Provide the [x, y] coordinate of the cell's center where the given text is located.  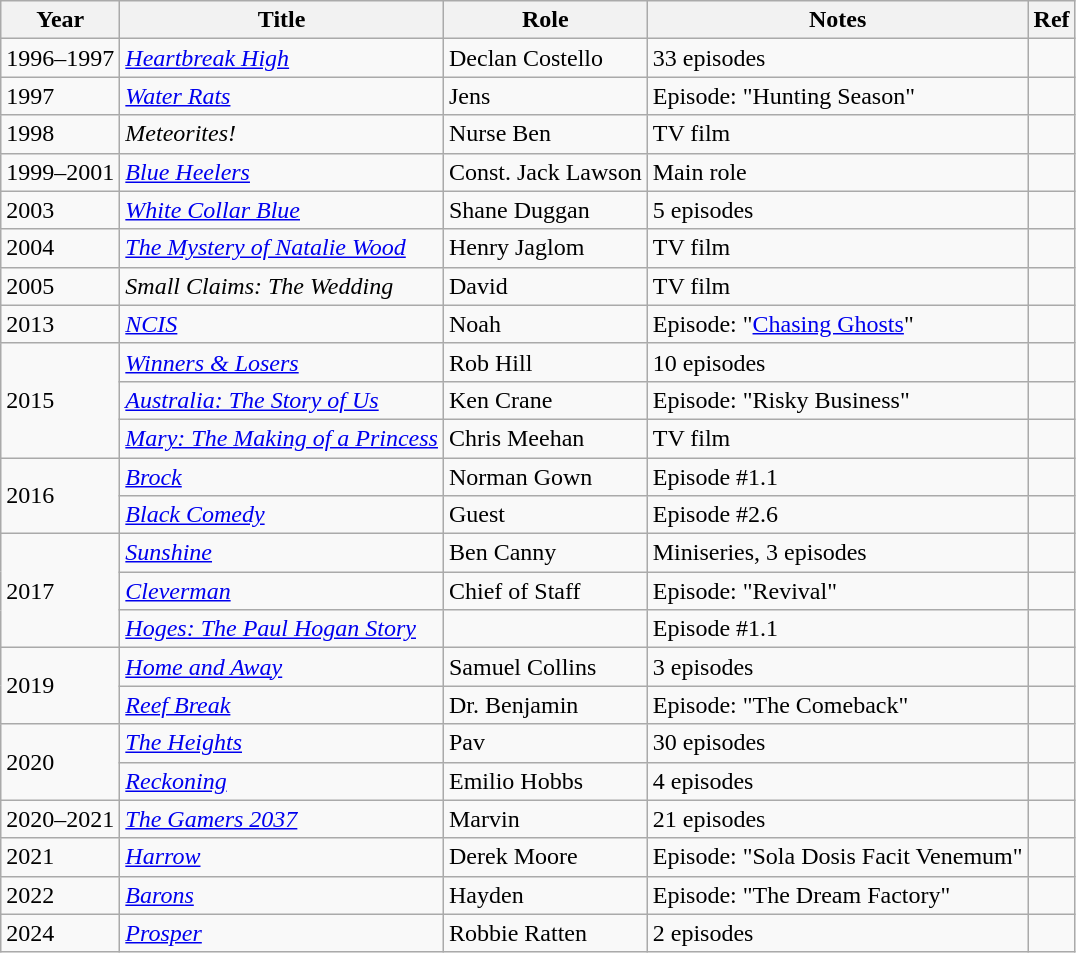
Declan Costello [545, 58]
Small Claims: The Wedding [282, 286]
Chief of Staff [545, 591]
Barons [282, 895]
Australia: The Story of Us [282, 400]
2017 [60, 591]
Henry Jaglom [545, 248]
Chris Meehan [545, 438]
Water Rats [282, 96]
10 episodes [838, 362]
2016 [60, 496]
2019 [60, 686]
Year [60, 20]
Blue Heelers [282, 172]
Reef Break [282, 705]
Marvin [545, 819]
2003 [60, 210]
The Gamers 2037 [282, 819]
Miniseries, 3 episodes [838, 553]
3 episodes [838, 667]
Samuel Collins [545, 667]
Prosper [282, 933]
Reckoning [282, 781]
2015 [60, 400]
Episode: "Risky Business" [838, 400]
Rob Hill [545, 362]
Mary: The Making of a Princess [282, 438]
The Mystery of Natalie Wood [282, 248]
33 episodes [838, 58]
Hayden [545, 895]
Ken Crane [545, 400]
Main role [838, 172]
Episode: "Chasing Ghosts" [838, 324]
2004 [60, 248]
Sunshine [282, 553]
1996–1997 [60, 58]
Ref [1052, 20]
Black Comedy [282, 515]
2005 [60, 286]
Brock [282, 477]
Episode #2.6 [838, 515]
21 episodes [838, 819]
1999–2001 [60, 172]
Pav [545, 743]
Norman Gown [545, 477]
Role [545, 20]
Home and Away [282, 667]
Shane Duggan [545, 210]
Const. Jack Lawson [545, 172]
Episode: "The Comeback" [838, 705]
NCIS [282, 324]
2013 [60, 324]
Title [282, 20]
Derek Moore [545, 857]
Episode: "Revival" [838, 591]
Episode: "The Dream Factory" [838, 895]
4 episodes [838, 781]
Noah [545, 324]
2 episodes [838, 933]
Episode: "Sola Dosis Facit Venemum" [838, 857]
1998 [60, 134]
Ben Canny [545, 553]
5 episodes [838, 210]
2020 [60, 762]
Dr. Benjamin [545, 705]
Robbie Ratten [545, 933]
Guest [545, 515]
2021 [60, 857]
Notes [838, 20]
Episode: "Hunting Season" [838, 96]
Winners & Losers [282, 362]
White Collar Blue [282, 210]
2022 [60, 895]
Emilio Hobbs [545, 781]
Jens [545, 96]
The Heights [282, 743]
2020–2021 [60, 819]
30 episodes [838, 743]
Harrow [282, 857]
David [545, 286]
Meteorites! [282, 134]
Heartbreak High [282, 58]
Cleverman [282, 591]
Nurse Ben [545, 134]
2024 [60, 933]
Hoges: The Paul Hogan Story [282, 629]
1997 [60, 96]
